Locate the cell with the specified text and output its (x, y) center coordinate. 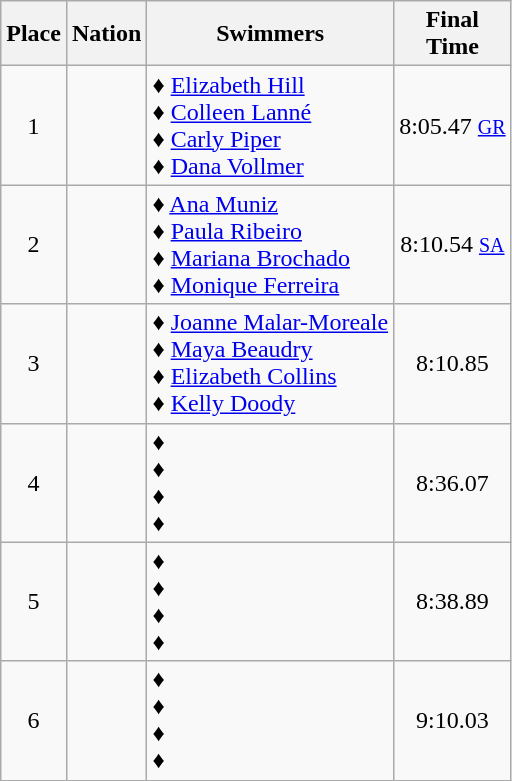
Nation (106, 34)
5 (34, 602)
Place (34, 34)
2 (34, 244)
9:10.03 (453, 720)
1 (34, 126)
8:05.47 GR (453, 126)
♦ Elizabeth Hill♦ Colleen Lanné♦ Carly Piper♦ Dana Vollmer (270, 126)
♦ Ana Muniz♦ Paula Ribeiro♦ Mariana Brochado♦ Monique Ferreira (270, 244)
6 (34, 720)
Swimmers (270, 34)
8:10.54 SA (453, 244)
8:10.85 (453, 364)
4 (34, 482)
Final Time (453, 34)
8:38.89 (453, 602)
♦ Joanne Malar-Moreale♦ Maya Beaudry♦ Elizabeth Collins♦ Kelly Doody (270, 364)
8:36.07 (453, 482)
3 (34, 364)
